From the cell containing the given text, extract its center point as [x, y] coordinate. 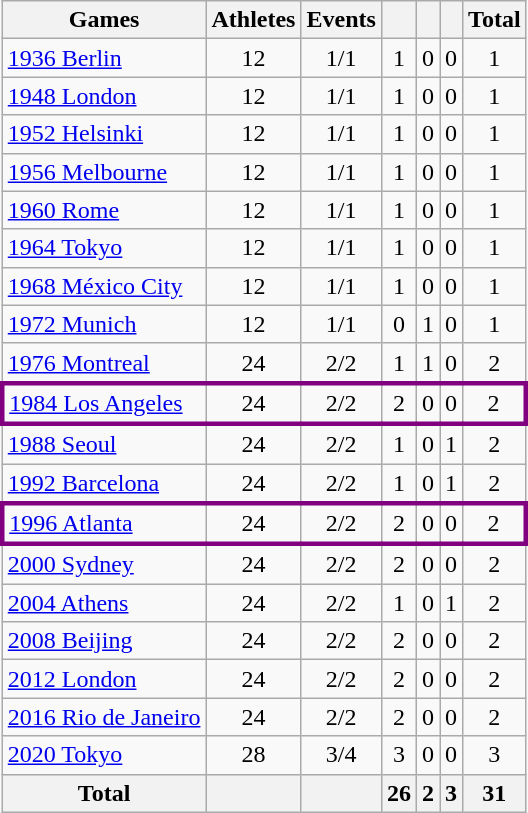
1960 Rome [104, 210]
2016 Rio de Janeiro [104, 717]
2012 London [104, 679]
3/4 [341, 755]
2008 Beijing [104, 641]
1972 Munich [104, 324]
26 [398, 793]
1976 Montreal [104, 363]
1952 Helsinki [104, 134]
Athletes [254, 20]
1956 Melbourne [104, 172]
2000 Sydney [104, 564]
Games [104, 20]
1936 Berlin [104, 58]
2020 Tokyo [104, 755]
1968 México City [104, 286]
1984 Los Angeles [104, 404]
1964 Tokyo [104, 248]
1996 Atlanta [104, 524]
2004 Athens [104, 603]
1948 London [104, 96]
Events [341, 20]
28 [254, 755]
1992 Barcelona [104, 484]
31 [495, 793]
1988 Seoul [104, 444]
